Search for the cell housing the specified text and yield its (X, Y) center coordinate. 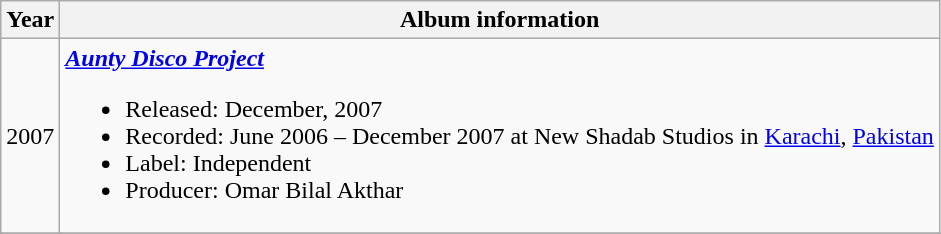
Album information (500, 20)
Year (30, 20)
2007 (30, 136)
